Search for the cell housing the specified text and yield its (x, y) center coordinate. 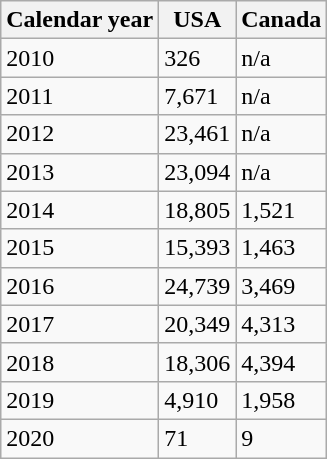
1,521 (282, 210)
2018 (80, 362)
Canada (282, 20)
2010 (80, 58)
2020 (80, 438)
4,910 (198, 400)
71 (198, 438)
7,671 (198, 96)
2015 (80, 248)
2012 (80, 134)
2016 (80, 286)
4,313 (282, 324)
20,349 (198, 324)
2014 (80, 210)
Calendar year (80, 20)
2017 (80, 324)
USA (198, 20)
15,393 (198, 248)
23,461 (198, 134)
2011 (80, 96)
2019 (80, 400)
23,094 (198, 172)
1,958 (282, 400)
1,463 (282, 248)
3,469 (282, 286)
4,394 (282, 362)
9 (282, 438)
18,805 (198, 210)
326 (198, 58)
24,739 (198, 286)
18,306 (198, 362)
2013 (80, 172)
